Extract the [X, Y] coordinate from the center of the cell holding the provided text.  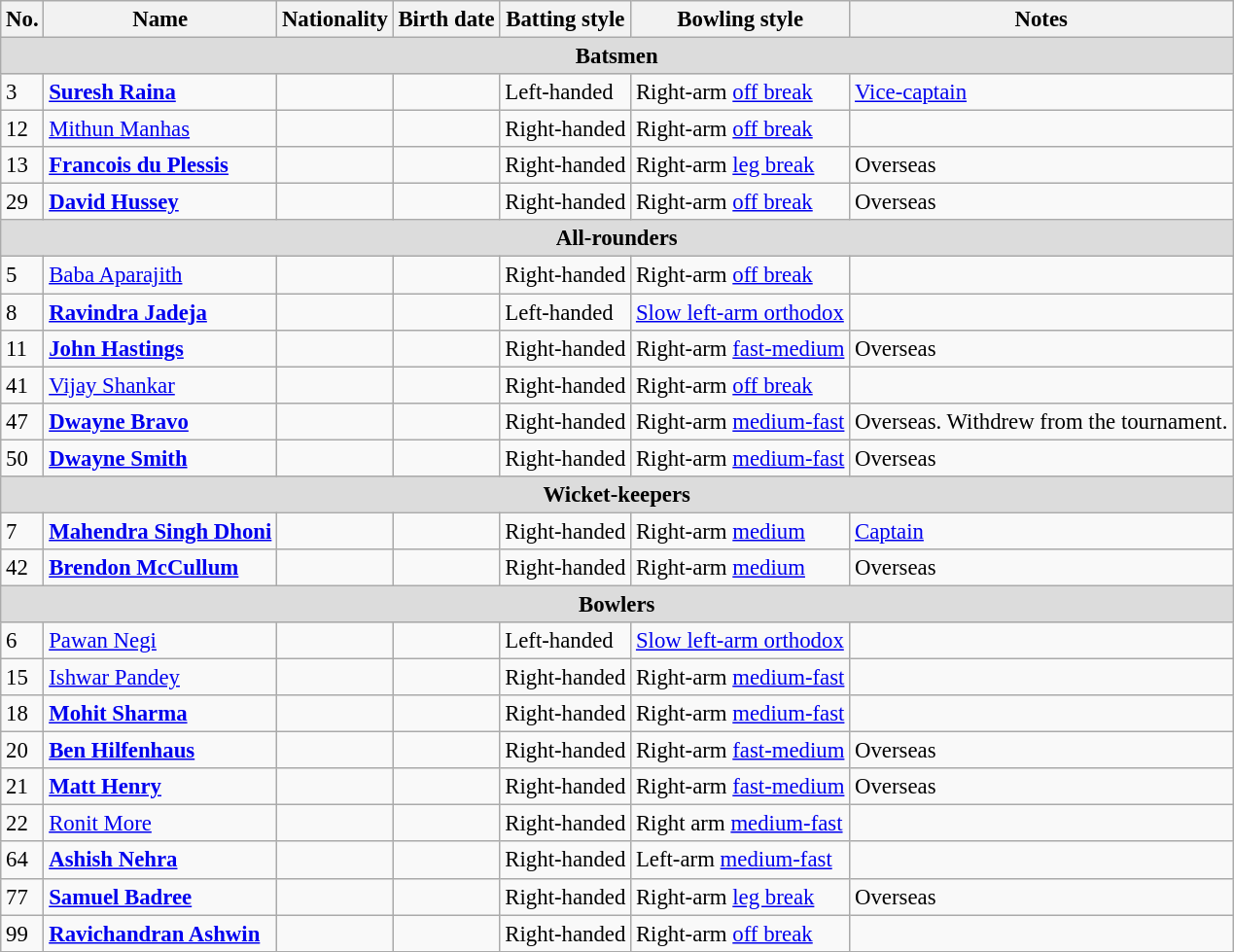
18 [22, 714]
Pawan Negi [160, 641]
Samuel Badree [160, 897]
Ravindra Jadeja [160, 312]
Ronit More [160, 824]
Dwayne Smith [160, 458]
David Hussey [160, 202]
5 [22, 275]
22 [22, 824]
41 [22, 385]
7 [22, 531]
Name [160, 19]
Suresh Raina [160, 92]
Nationality [335, 19]
Ashish Nehra [160, 861]
All-rounders [617, 238]
Dwayne Bravo [160, 421]
Francois du Plessis [160, 165]
Vice-captain [1041, 92]
Mohit Sharma [160, 714]
20 [22, 751]
Brendon McCullum [160, 568]
42 [22, 568]
29 [22, 202]
11 [22, 348]
Batting style [566, 19]
Batsmen [617, 56]
6 [22, 641]
Vijay Shankar [160, 385]
Ravichandran Ashwin [160, 934]
3 [22, 92]
Wicket-keepers [617, 495]
Captain [1041, 531]
Bowlers [617, 604]
15 [22, 678]
No. [22, 19]
13 [22, 165]
Notes [1041, 19]
John Hastings [160, 348]
Mithun Manhas [160, 129]
Overseas. Withdrew from the tournament. [1041, 421]
Birth date [446, 19]
8 [22, 312]
77 [22, 897]
Matt Henry [160, 787]
47 [22, 421]
21 [22, 787]
Right arm medium-fast [741, 824]
Ishwar Pandey [160, 678]
Bowling style [741, 19]
64 [22, 861]
Left-arm medium-fast [741, 861]
12 [22, 129]
Baba Aparajith [160, 275]
Mahendra Singh Dhoni [160, 531]
99 [22, 934]
50 [22, 458]
Ben Hilfenhaus [160, 751]
